Detect which cell encompasses the target text, then output its (X, Y) center coordinate. 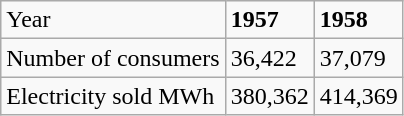
1958 (358, 20)
36,422 (270, 58)
Electricity sold MWh (113, 96)
414,369 (358, 96)
Year (113, 20)
380,362 (270, 96)
1957 (270, 20)
37,079 (358, 58)
Number of consumers (113, 58)
